Output the [X, Y] coordinate of the center of the cell containing the given text.  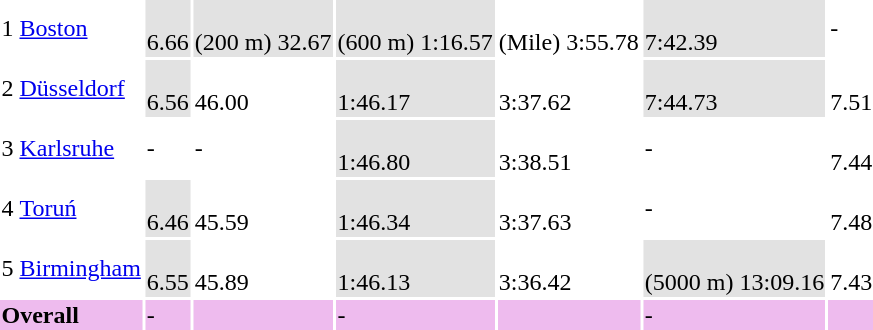
(600 m) 1:16.57 [415, 28]
5 [8, 268]
(5000 m) 13:09.16 [734, 268]
7:42.39 [734, 28]
Toruń [80, 208]
1:46.17 [415, 88]
1:46.13 [415, 268]
6.55 [168, 268]
45.59 [263, 208]
3:37.63 [568, 208]
(Mile) 3:55.78 [568, 28]
3:36.42 [568, 268]
1 [8, 28]
3:38.51 [568, 148]
Birmingham [80, 268]
45.89 [263, 268]
7:44.73 [734, 88]
46.00 [263, 88]
3:37.62 [568, 88]
4 [8, 208]
Karlsruhe [80, 148]
2 [8, 88]
1:46.34 [415, 208]
1:46.80 [415, 148]
Overall [71, 315]
6.66 [168, 28]
3 [8, 148]
Boston [80, 28]
6.46 [168, 208]
Düsseldorf [80, 88]
6.56 [168, 88]
(200 m) 32.67 [263, 28]
